Identify which cell holds the provided text, then report its [x, y] central coordinate. 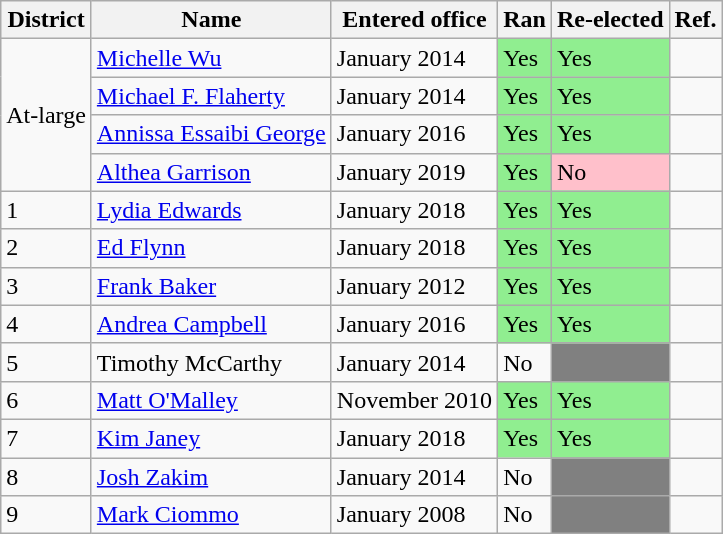
3 [46, 286]
Re-elected [610, 20]
Entered office [414, 20]
January 2008 [414, 515]
Kim Janey [211, 438]
Josh Zakim [211, 477]
4 [46, 324]
Michelle Wu [211, 58]
7 [46, 438]
2 [46, 248]
Michael F. Flaherty [211, 96]
Lydia Edwards [211, 210]
Althea Garrison [211, 172]
Ed Flynn [211, 248]
5 [46, 362]
Annissa Essaibi George [211, 134]
Ref. [696, 20]
Andrea Campbell [211, 324]
6 [46, 400]
Frank Baker [211, 286]
November 2010 [414, 400]
Timothy McCarthy [211, 362]
Name [211, 20]
Mark Ciommo [211, 515]
January 2019 [414, 172]
District [46, 20]
9 [46, 515]
Matt O'Malley [211, 400]
8 [46, 477]
January 2012 [414, 286]
At-large [46, 115]
1 [46, 210]
Ran [525, 20]
